Return the [x, y] coordinate for the center point of the cell that contains the specified text.  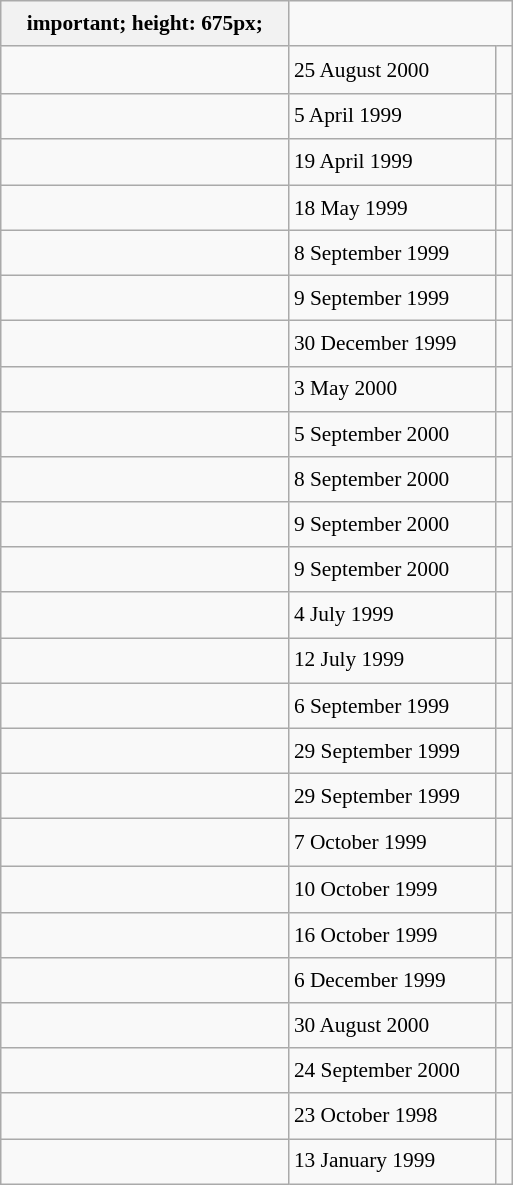
30 August 2000 [392, 1026]
30 December 1999 [392, 344]
8 September 1999 [392, 252]
16 October 1999 [392, 934]
important; height: 675px; [145, 24]
19 April 1999 [392, 162]
23 October 1998 [392, 1116]
24 September 2000 [392, 1070]
6 September 1999 [392, 706]
25 August 2000 [392, 70]
12 July 1999 [392, 660]
13 January 1999 [392, 1162]
7 October 1999 [392, 842]
18 May 1999 [392, 208]
5 September 2000 [392, 434]
6 December 1999 [392, 980]
8 September 2000 [392, 480]
10 October 1999 [392, 890]
5 April 1999 [392, 116]
9 September 1999 [392, 298]
4 July 1999 [392, 614]
3 May 2000 [392, 388]
